Detect which cell encompasses the target text, then output its [X, Y] center coordinate. 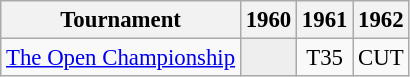
1961 [325, 20]
1962 [381, 20]
1960 [268, 20]
Tournament [121, 20]
CUT [381, 58]
The Open Championship [121, 58]
T35 [325, 58]
